Extract the (X, Y) coordinate from the center of the cell holding the provided text.  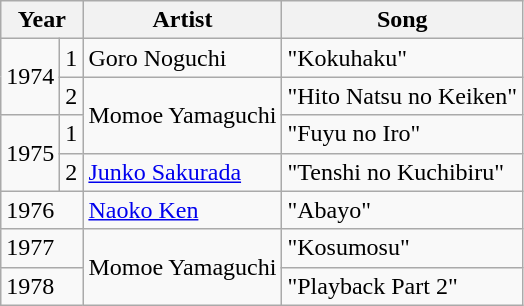
1976 (42, 210)
Artist (182, 20)
Naoko Ken (182, 210)
Junko Sakurada (182, 172)
Song (402, 20)
"Kokuhaku" (402, 58)
"Fuyu no Iro" (402, 134)
1974 (30, 77)
1977 (42, 248)
1978 (42, 286)
1975 (30, 153)
"Kosumosu" (402, 248)
"Hito Natsu no Keiken" (402, 96)
Goro Noguchi (182, 58)
"Playback Part 2" (402, 286)
Year (42, 20)
"Abayo" (402, 210)
"Tenshi no Kuchibiru" (402, 172)
